Output the [x, y] coordinate of the center of the cell containing the given text.  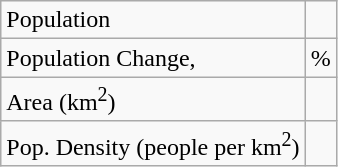
Pop. Density (people per km2) [153, 144]
Population [153, 20]
% [320, 58]
Area (km2) [153, 100]
Population Change, [153, 58]
